Search for the cell housing the specified text and yield its [x, y] center coordinate. 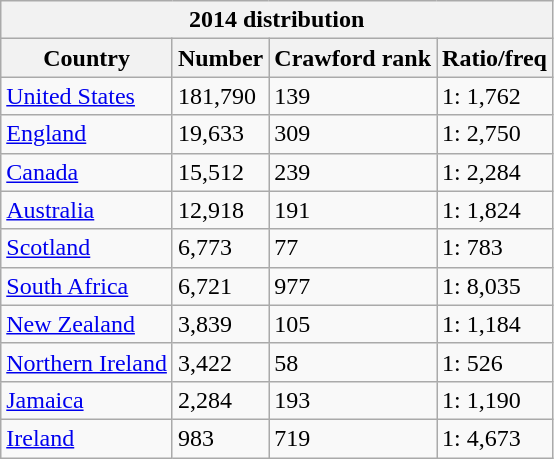
12,918 [220, 210]
Number [220, 58]
Canada [87, 172]
3,422 [220, 362]
1: 526 [495, 362]
Crawford rank [353, 58]
2014 distribution [277, 20]
239 [353, 172]
6,773 [220, 248]
1: 783 [495, 248]
Northern Ireland [87, 362]
Country [87, 58]
181,790 [220, 96]
England [87, 134]
77 [353, 248]
1: 8,035 [495, 286]
1: 2,284 [495, 172]
977 [353, 286]
1: 1,184 [495, 324]
58 [353, 362]
193 [353, 400]
Jamaica [87, 400]
15,512 [220, 172]
139 [353, 96]
19,633 [220, 134]
1: 2,750 [495, 134]
South Africa [87, 286]
309 [353, 134]
1: 1,762 [495, 96]
Ratio/freq [495, 58]
6,721 [220, 286]
191 [353, 210]
1: 4,673 [495, 438]
Scotland [87, 248]
New Zealand [87, 324]
1: 1,824 [495, 210]
Australia [87, 210]
1: 1,190 [495, 400]
2,284 [220, 400]
Ireland [87, 438]
983 [220, 438]
719 [353, 438]
United States [87, 96]
3,839 [220, 324]
105 [353, 324]
